Determine the [x, y] coordinate at the center of the cell enclosing the given text.  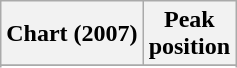
Chart (2007) [72, 34]
Peakposition [189, 34]
